Provide the [x, y] coordinate of the cell's center where the given text is located.  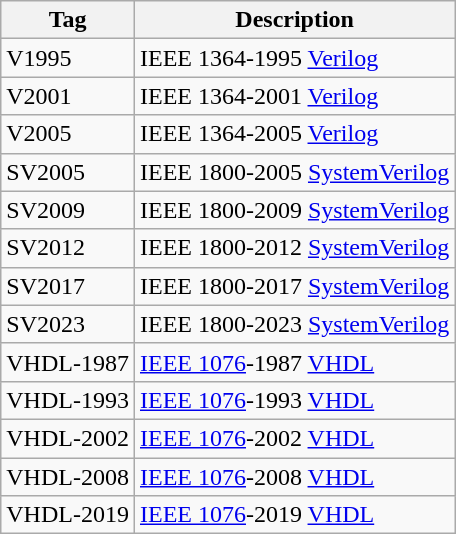
SV2017 [68, 286]
VHDL-2019 [68, 515]
VHDL-2002 [68, 438]
VHDL-1993 [68, 400]
IEEE 1364-1995 Verilog [294, 58]
Description [294, 20]
IEEE 1364-2005 Verilog [294, 134]
Tag [68, 20]
V2001 [68, 96]
IEEE 1800-2023 SystemVerilog [294, 324]
V2005 [68, 134]
SV2023 [68, 324]
SV2012 [68, 248]
V1995 [68, 58]
IEEE 1800-2012 SystemVerilog [294, 248]
IEEE 1076-1987 VHDL [294, 362]
IEEE 1076-1993 VHDL [294, 400]
IEEE 1800-2009 SystemVerilog [294, 210]
IEEE 1800-2017 SystemVerilog [294, 286]
SV2005 [68, 172]
IEEE 1076-2002 VHDL [294, 438]
IEEE 1076-2008 VHDL [294, 477]
VHDL-1987 [68, 362]
VHDL-2008 [68, 477]
IEEE 1364-2001 Verilog [294, 96]
SV2009 [68, 210]
IEEE 1076-2019 VHDL [294, 515]
IEEE 1800-2005 SystemVerilog [294, 172]
